For the text-containing cell, return its midpoint in (x, y) coordinate format. 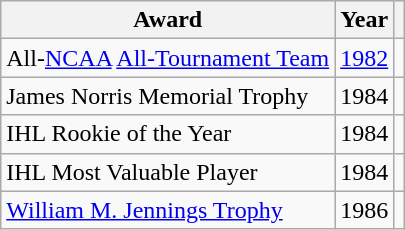
All-NCAA All-Tournament Team (168, 58)
1982 (364, 58)
IHL Most Valuable Player (168, 172)
Year (364, 20)
William M. Jennings Trophy (168, 210)
James Norris Memorial Trophy (168, 96)
IHL Rookie of the Year (168, 134)
1986 (364, 210)
Award (168, 20)
